Identify which cell holds the provided text, then report its (x, y) central coordinate. 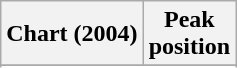
Peakposition (189, 34)
Chart (2004) (72, 34)
